Pinpoint the cell where the given text exists, returning its [x, y] midpoint coordinate. 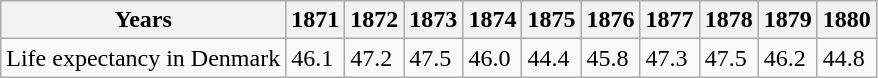
47.2 [374, 58]
1877 [670, 20]
1871 [316, 20]
1873 [434, 20]
Years [144, 20]
46.1 [316, 58]
46.0 [492, 58]
44.8 [846, 58]
1878 [728, 20]
1876 [610, 20]
1875 [552, 20]
44.4 [552, 58]
1872 [374, 20]
46.2 [788, 58]
45.8 [610, 58]
Life expectancy in Denmark [144, 58]
47.3 [670, 58]
1880 [846, 20]
1874 [492, 20]
1879 [788, 20]
